Return the [x, y] coordinate for the center point of the cell that contains the specified text.  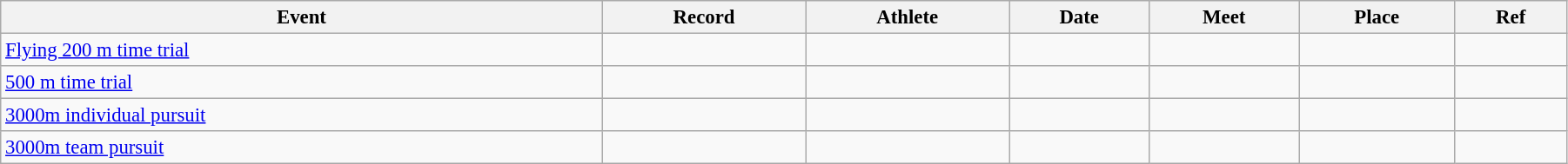
Ref [1511, 17]
Meet [1224, 17]
Event [301, 17]
Athlete [908, 17]
Flying 200 m time trial [301, 50]
Date [1079, 17]
3000m team pursuit [301, 148]
3000m individual pursuit [301, 115]
Record [704, 17]
Place [1377, 17]
500 m time trial [301, 82]
